Identify which cell holds the provided text, then report its (X, Y) central coordinate. 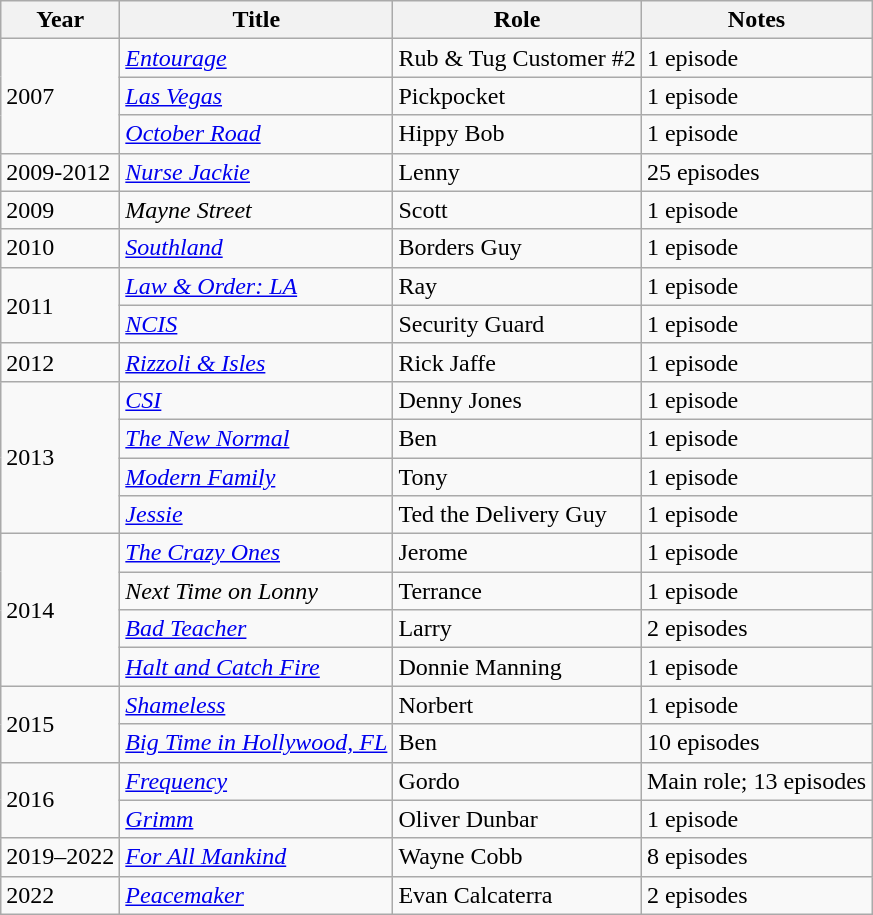
Pickpocket (517, 96)
Security Guard (517, 324)
Shameless (256, 705)
October Road (256, 134)
Halt and Catch Fire (256, 667)
CSI (256, 400)
8 episodes (756, 857)
Southland (256, 248)
2009-2012 (60, 172)
Jessie (256, 515)
2007 (60, 96)
2011 (60, 305)
Grimm (256, 819)
2009 (60, 210)
2022 (60, 895)
Big Time in Hollywood, FL (256, 743)
Scott (517, 210)
Wayne Cobb (517, 857)
Role (517, 20)
Terrance (517, 591)
Main role; 13 episodes (756, 781)
25 episodes (756, 172)
2015 (60, 724)
Modern Family (256, 477)
2013 (60, 457)
NCIS (256, 324)
10 episodes (756, 743)
2010 (60, 248)
2016 (60, 800)
Notes (756, 20)
Tony (517, 477)
Rizzoli & Isles (256, 362)
2014 (60, 610)
The New Normal (256, 438)
Hippy Bob (517, 134)
2019–2022 (60, 857)
Ray (517, 286)
Borders Guy (517, 248)
Larry (517, 629)
For All Mankind (256, 857)
Mayne Street (256, 210)
Next Time on Lonny (256, 591)
2012 (60, 362)
Denny Jones (517, 400)
Peacemaker (256, 895)
Year (60, 20)
Lenny (517, 172)
Law & Order: LA (256, 286)
The Crazy Ones (256, 553)
Gordo (517, 781)
Jerome (517, 553)
Ted the Delivery Guy (517, 515)
Norbert (517, 705)
Evan Calcaterra (517, 895)
Oliver Dunbar (517, 819)
Frequency (256, 781)
Rick Jaffe (517, 362)
Nurse Jackie (256, 172)
Rub & Tug Customer #2 (517, 58)
Donnie Manning (517, 667)
Title (256, 20)
Bad Teacher (256, 629)
Las Vegas (256, 96)
Entourage (256, 58)
